From the cell containing the given text, extract its center point as [x, y] coordinate. 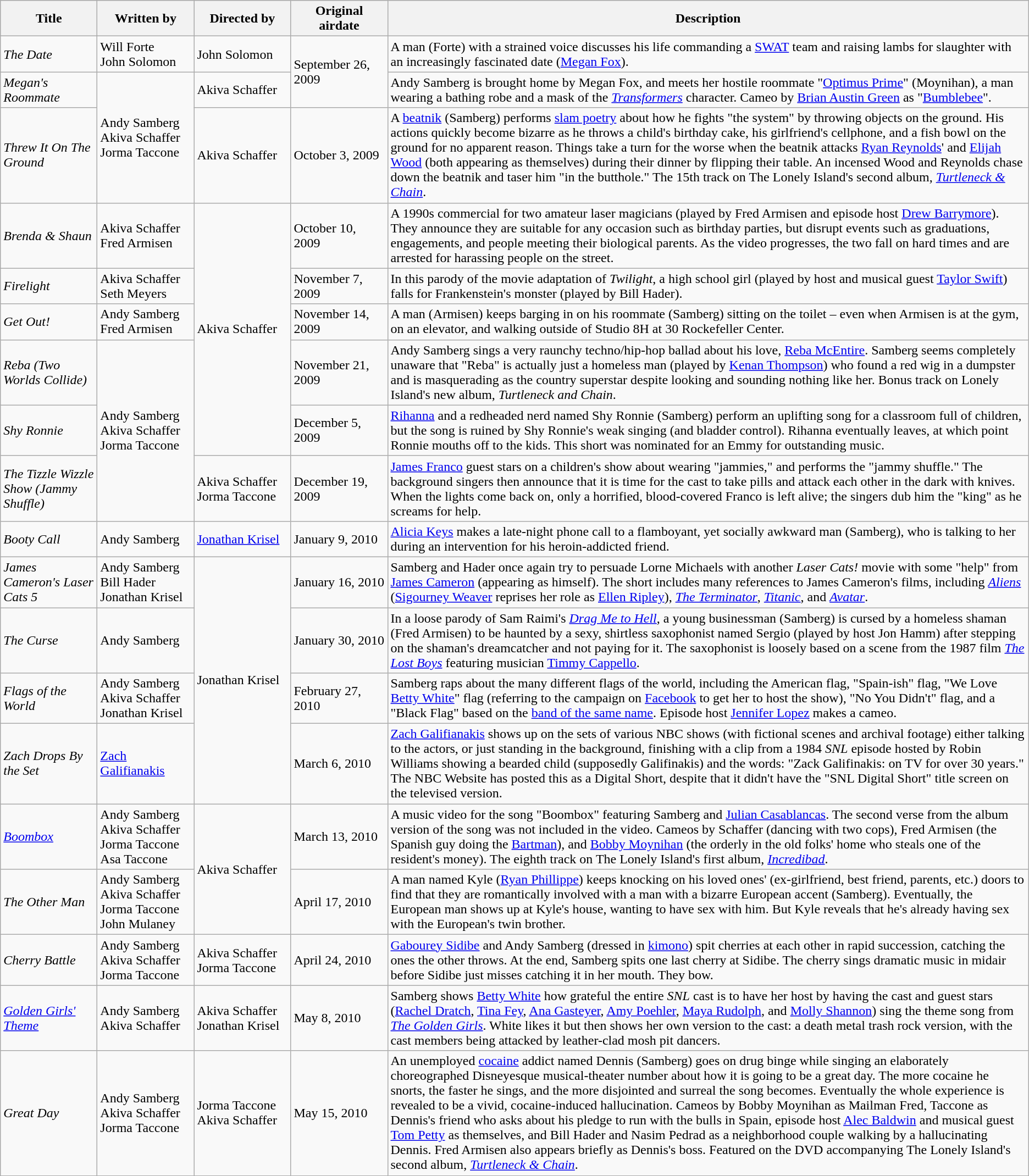
Shy Ronnie [49, 430]
February 27, 2010 [339, 698]
Brenda & Shaun [49, 235]
October 3, 2009 [339, 155]
Andy SambergAkiva Schaffer [146, 1018]
Great Day [49, 1113]
Megan's Roommate [49, 90]
The Curse [49, 641]
Andy SambergFred Armisen [146, 322]
Zach Drops By the Set [49, 764]
Will ForteJohn Solomon [146, 54]
John Solomon [242, 54]
January 9, 2010 [339, 539]
November 14, 2009 [339, 322]
Description [708, 19]
Andy SambergAkiva SchafferJonathan Krisel [146, 698]
Flags of the World [49, 698]
Directed by [242, 19]
November 7, 2009 [339, 286]
Jorma TacconeAkiva Schaffer [242, 1113]
Zach Galifianakis [146, 764]
May 15, 2010 [339, 1113]
April 17, 2010 [339, 902]
Akiva SchafferFred Armisen [146, 235]
Firelight [49, 286]
Akiva SchafferJonathan Krisel [242, 1018]
Andy SambergAkiva SchafferJorma TacconeJohn Mulaney [146, 902]
The Tizzle Wizzle Show (Jammy Shuffle) [49, 488]
September 26, 2009 [339, 72]
Written by [146, 19]
Get Out! [49, 322]
Reba (Two Worlds Collide) [49, 373]
January 30, 2010 [339, 641]
Cherry Battle [49, 960]
December 19, 2009 [339, 488]
April 24, 2010 [339, 960]
James Cameron's Laser Cats 5 [49, 582]
Boombox [49, 836]
January 16, 2010 [339, 582]
October 10, 2009 [339, 235]
Original airdate [339, 19]
Threw It On The Ground [49, 155]
Andy SambergAkiva SchafferJorma TacconeAsa Taccone [146, 836]
Golden Girls' Theme [49, 1018]
March 6, 2010 [339, 764]
Andy SambergBill HaderJonathan Krisel [146, 582]
November 21, 2009 [339, 373]
The Date [49, 54]
December 5, 2009 [339, 430]
Booty Call [49, 539]
Title [49, 19]
March 13, 2010 [339, 836]
Akiva SchafferSeth Meyers [146, 286]
The Other Man [49, 902]
May 8, 2010 [339, 1018]
